Scan for the cell matching the given text and deliver its (x, y) coordinate at center. 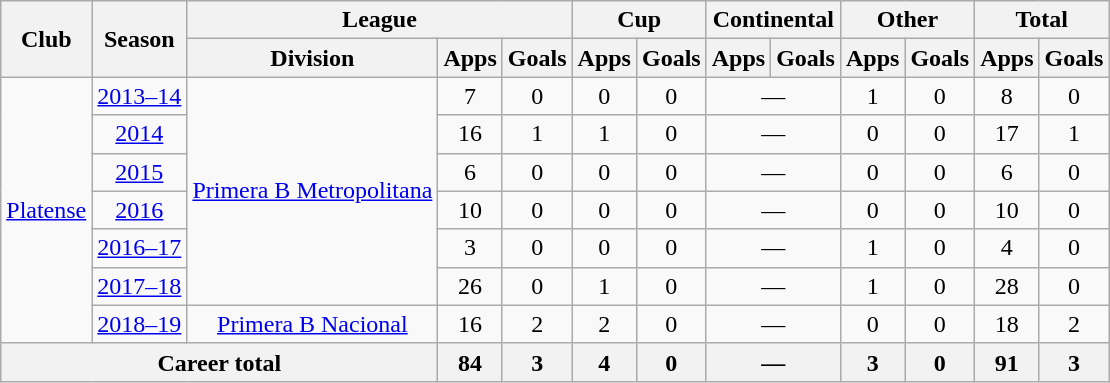
18 (1007, 324)
2017–18 (140, 286)
Division (312, 58)
2016 (140, 210)
2013–14 (140, 96)
2018–19 (140, 324)
2016–17 (140, 248)
84 (470, 362)
League (380, 20)
8 (1007, 96)
2014 (140, 134)
Other (907, 20)
26 (470, 286)
Platense (46, 210)
7 (470, 96)
17 (1007, 134)
Primera B Nacional (312, 324)
Career total (220, 362)
28 (1007, 286)
2015 (140, 172)
Cup (639, 20)
Total (1042, 20)
Club (46, 39)
91 (1007, 362)
Continental (773, 20)
Season (140, 39)
Primera B Metropolitana (312, 191)
